Determine the [X, Y] coordinate at the center of the cell enclosing the given text.  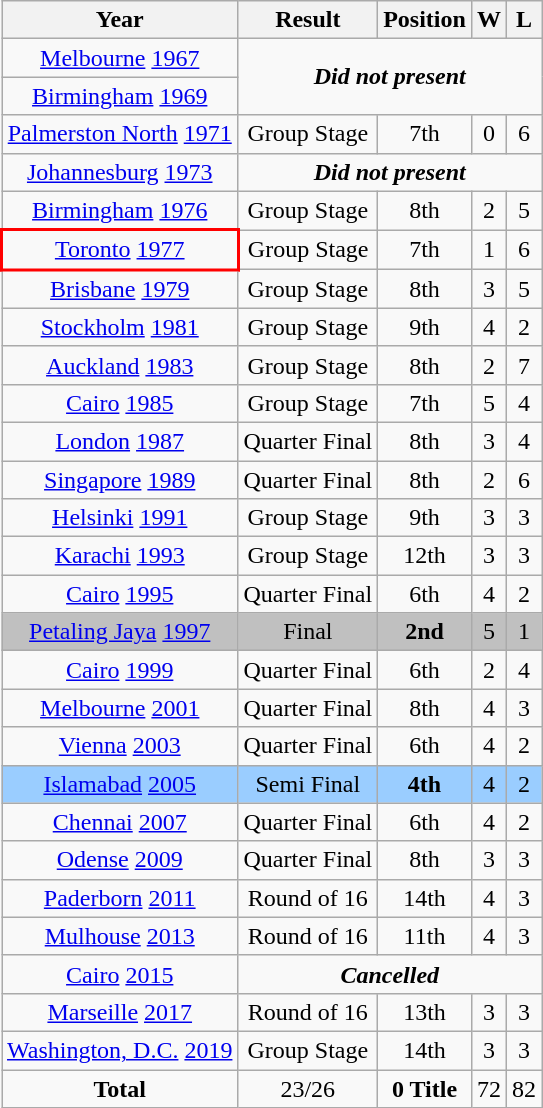
Karachi 1993 [120, 556]
72 [488, 1089]
Birmingham 1976 [120, 210]
7 [524, 365]
Petaling Jaya 1997 [120, 632]
Odense 2009 [120, 860]
L [524, 20]
Marseille 2017 [120, 1012]
Cairo 1999 [120, 670]
Total [120, 1089]
Semi Final [308, 784]
Mulhouse 2013 [120, 936]
12th [425, 556]
82 [524, 1089]
Brisbane 1979 [120, 288]
Stockholm 1981 [120, 327]
Auckland 1983 [120, 365]
23/26 [308, 1089]
4th [425, 784]
W [488, 20]
0 [488, 134]
Johannesburg 1973 [120, 172]
Paderborn 2011 [120, 898]
Cairo 2015 [120, 974]
Melbourne 1967 [120, 58]
Cairo 1995 [120, 594]
Toronto 1977 [120, 250]
13th [425, 1012]
London 1987 [120, 441]
Palmerston North 1971 [120, 134]
Vienna 2003 [120, 746]
Washington, D.C. 2019 [120, 1050]
Islamabad 2005 [120, 784]
2nd [425, 632]
11th [425, 936]
Cancelled [390, 974]
Melbourne 2001 [120, 708]
0 Title [425, 1089]
Position [425, 20]
Result [308, 20]
Helsinki 1991 [120, 518]
Cairo 1985 [120, 403]
Chennai 2007 [120, 822]
Singapore 1989 [120, 479]
Final [308, 632]
Year [120, 20]
Birmingham 1969 [120, 96]
